For the text-containing cell, return its midpoint in [x, y] coordinate format. 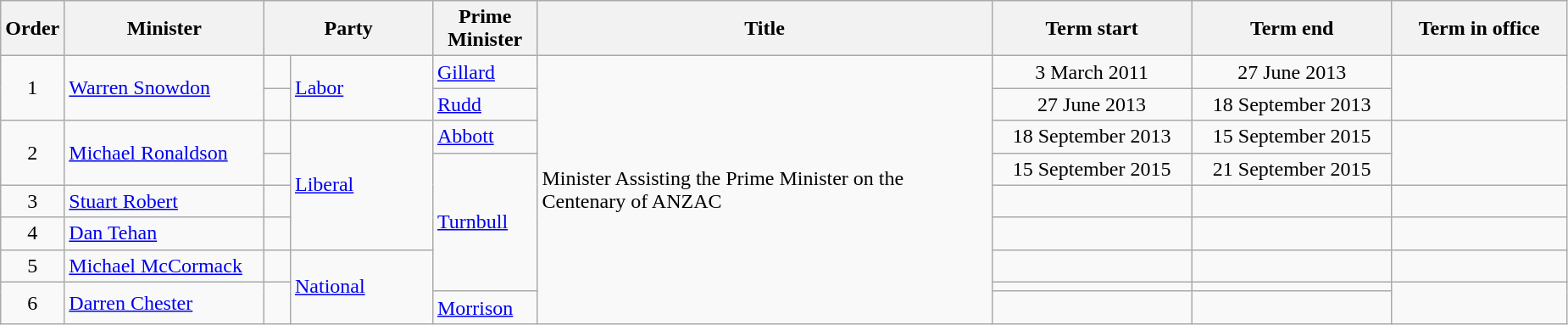
6 [32, 302]
Order [32, 29]
Minister [164, 29]
Michael Ronaldson [164, 153]
Turnbull [485, 222]
Minister Assisting the Prime Minister on the Centenary of ANZAC [765, 190]
Michael McCormack [164, 266]
Term end [1292, 29]
3 March 2011 [1092, 72]
Gillard [485, 72]
Darren Chester [164, 302]
Rudd [485, 104]
4 [32, 233]
3 [32, 201]
1 [32, 88]
Dan Tehan [164, 233]
Labor [361, 88]
Stuart Robert [164, 201]
2 [32, 153]
Liberal [361, 185]
Prime Minister [485, 29]
Term start [1092, 29]
Warren Snowdon [164, 88]
21 September 2015 [1292, 169]
Term in office [1479, 29]
5 [32, 266]
National [361, 287]
Party [349, 29]
Abbott [485, 137]
Title [765, 29]
Morrison [485, 307]
